Return [X, Y] of the center of cell containing provided text 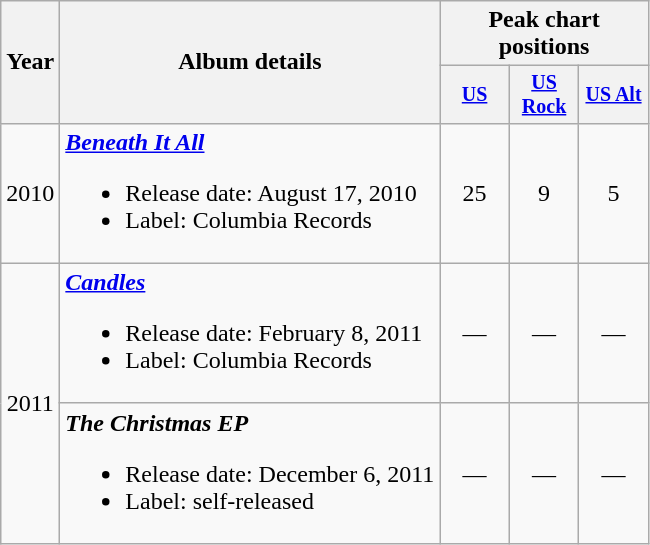
CandlesRelease date: February 8, 2011Label: Columbia Records [250, 333]
9 [544, 193]
2010 [30, 193]
US Alt [614, 94]
Beneath It AllRelease date: August 17, 2010Label: Columbia Records [250, 193]
5 [614, 193]
25 [474, 193]
US Rock [544, 94]
US [474, 94]
The Christmas EPRelease date: December 6, 2011Label: self-released [250, 473]
Year [30, 62]
Album details [250, 62]
Peak chartpositions [544, 34]
2011 [30, 403]
